Capture the cell that displays the provided text and extract its [x, y] central coordinate. 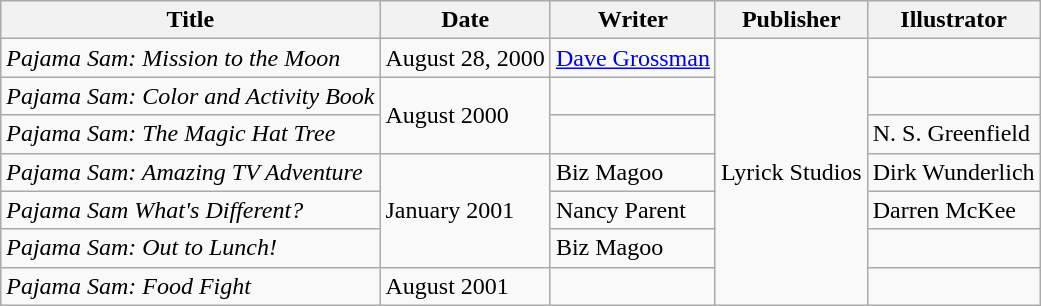
Pajama Sam: Amazing TV Adventure [190, 172]
January 2001 [465, 210]
Pajama Sam: Mission to the Moon [190, 58]
Pajama Sam What's Different? [190, 210]
Darren McKee [954, 210]
Pajama Sam: The Magic Hat Tree [190, 134]
N. S. Greenfield [954, 134]
Pajama Sam: Out to Lunch! [190, 248]
Writer [632, 20]
Title [190, 20]
Dirk Wunderlich [954, 172]
Pajama Sam: Color and Activity Book [190, 96]
Date [465, 20]
Lyrick Studios [791, 172]
Pajama Sam: Food Fight [190, 286]
August 2001 [465, 286]
August 2000 [465, 115]
Dave Grossman [632, 58]
Illustrator [954, 20]
Publisher [791, 20]
August 28, 2000 [465, 58]
Nancy Parent [632, 210]
